Locate the cell with the specified text and output its (x, y) center coordinate. 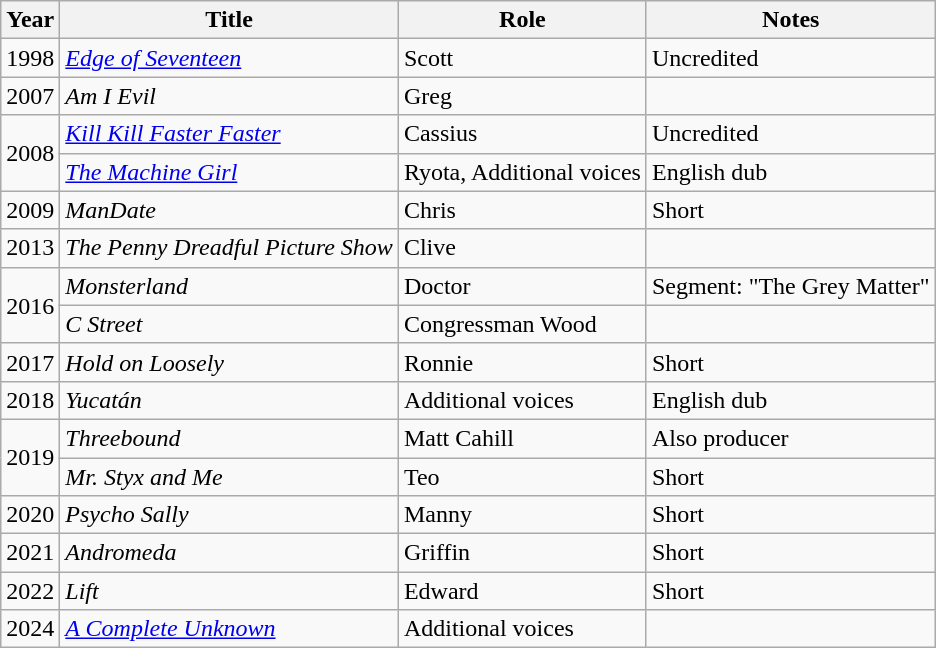
The Penny Dreadful Picture Show (230, 248)
Andromeda (230, 553)
Matt Cahill (522, 438)
Also producer (790, 438)
Edward (522, 591)
Threebound (230, 438)
Role (522, 20)
Ronnie (522, 362)
2020 (30, 515)
2019 (30, 457)
1998 (30, 58)
The Machine Girl (230, 172)
Congressman Wood (522, 324)
Manny (522, 515)
Am I Evil (230, 96)
C Street (230, 324)
Doctor (522, 286)
2024 (30, 629)
Monsterland (230, 286)
Psycho Sally (230, 515)
2009 (30, 210)
Kill Kill Faster Faster (230, 134)
Griffin (522, 553)
ManDate (230, 210)
Title (230, 20)
2007 (30, 96)
2022 (30, 591)
Yucatán (230, 400)
Hold on Loosely (230, 362)
Teo (522, 477)
2018 (30, 400)
Lift (230, 591)
Greg (522, 96)
Cassius (522, 134)
2008 (30, 153)
Segment: "The Grey Matter" (790, 286)
2017 (30, 362)
2016 (30, 305)
Year (30, 20)
Scott (522, 58)
Ryota, Additional voices (522, 172)
A Complete Unknown (230, 629)
2013 (30, 248)
Notes (790, 20)
Mr. Styx and Me (230, 477)
2021 (30, 553)
Clive (522, 248)
Edge of Seventeen (230, 58)
Chris (522, 210)
